Output the [x, y] coordinate of the center of the cell containing the given text.  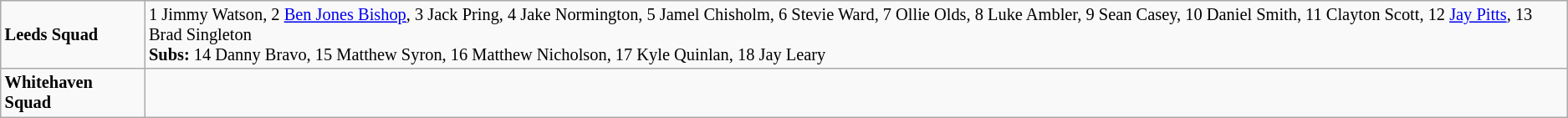
Whitehaven Squad [73, 93]
Leeds Squad [73, 34]
